Locate the cell with the specified text and output its (X, Y) center coordinate. 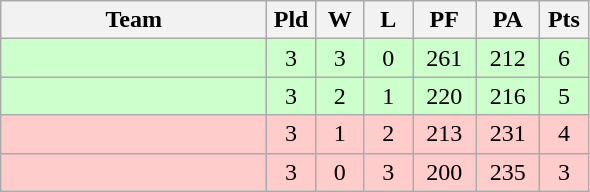
Team (134, 20)
PA (508, 20)
6 (564, 58)
Pts (564, 20)
213 (444, 134)
200 (444, 172)
5 (564, 96)
235 (508, 172)
4 (564, 134)
212 (508, 58)
PF (444, 20)
261 (444, 58)
216 (508, 96)
L (388, 20)
Pld (292, 20)
231 (508, 134)
220 (444, 96)
W (340, 20)
